Scan for the cell matching the given text and deliver its (x, y) coordinate at center. 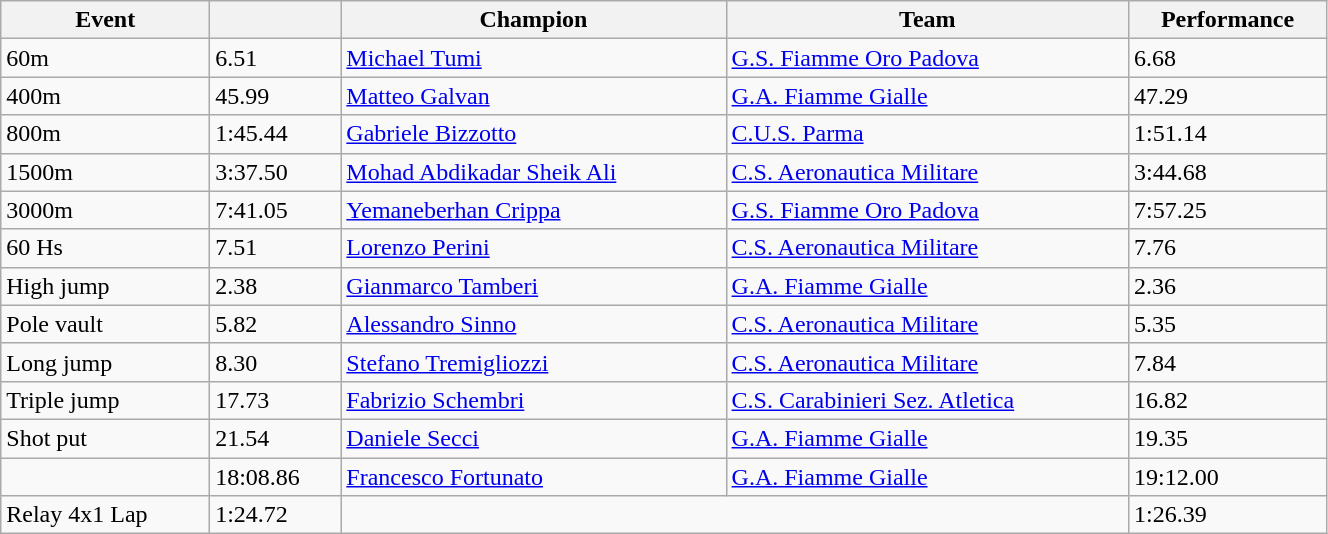
Relay 4x1 Lap (106, 515)
Gianmarco Tamberi (534, 286)
Michael Tumi (534, 58)
1:26.39 (1228, 515)
Event (106, 20)
High jump (106, 286)
Alessandro Sinno (534, 324)
1:51.14 (1228, 134)
19.35 (1228, 438)
Lorenzo Perini (534, 248)
Stefano Tremigliozzi (534, 362)
3:37.50 (276, 172)
1:24.72 (276, 515)
6.68 (1228, 58)
Performance (1228, 20)
18:08.86 (276, 477)
Fabrizio Schembri (534, 400)
1500m (106, 172)
800m (106, 134)
Yemaneberhan Crippa (534, 210)
6.51 (276, 58)
16.82 (1228, 400)
7.76 (1228, 248)
7:41.05 (276, 210)
Daniele Secci (534, 438)
3000m (106, 210)
2.36 (1228, 286)
C.S. Carabinieri Sez. Atletica (928, 400)
7.51 (276, 248)
5.82 (276, 324)
21.54 (276, 438)
7:57.25 (1228, 210)
3:44.68 (1228, 172)
Mohad Abdikadar Sheik Ali (534, 172)
47.29 (1228, 96)
17.73 (276, 400)
45.99 (276, 96)
Matteo Galvan (534, 96)
60m (106, 58)
60 Hs (106, 248)
Gabriele Bizzotto (534, 134)
7.84 (1228, 362)
19:12.00 (1228, 477)
C.U.S. Parma (928, 134)
Triple jump (106, 400)
Shot put (106, 438)
Pole vault (106, 324)
Francesco Fortunato (534, 477)
1:45.44 (276, 134)
Champion (534, 20)
400m (106, 96)
5.35 (1228, 324)
2.38 (276, 286)
8.30 (276, 362)
Team (928, 20)
Long jump (106, 362)
